Output the (X, Y) coordinate of the center of the cell containing the given text.  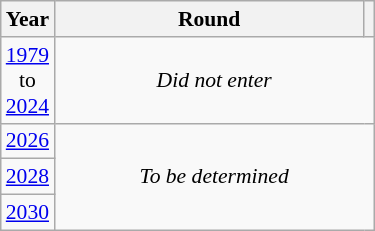
1979to2024 (28, 80)
To be determined (214, 176)
2028 (28, 177)
2026 (28, 141)
Year (28, 19)
Round (209, 19)
2030 (28, 213)
Did not enter (214, 80)
